Provide the [x, y] coordinate of the cell's center where the given text is located.  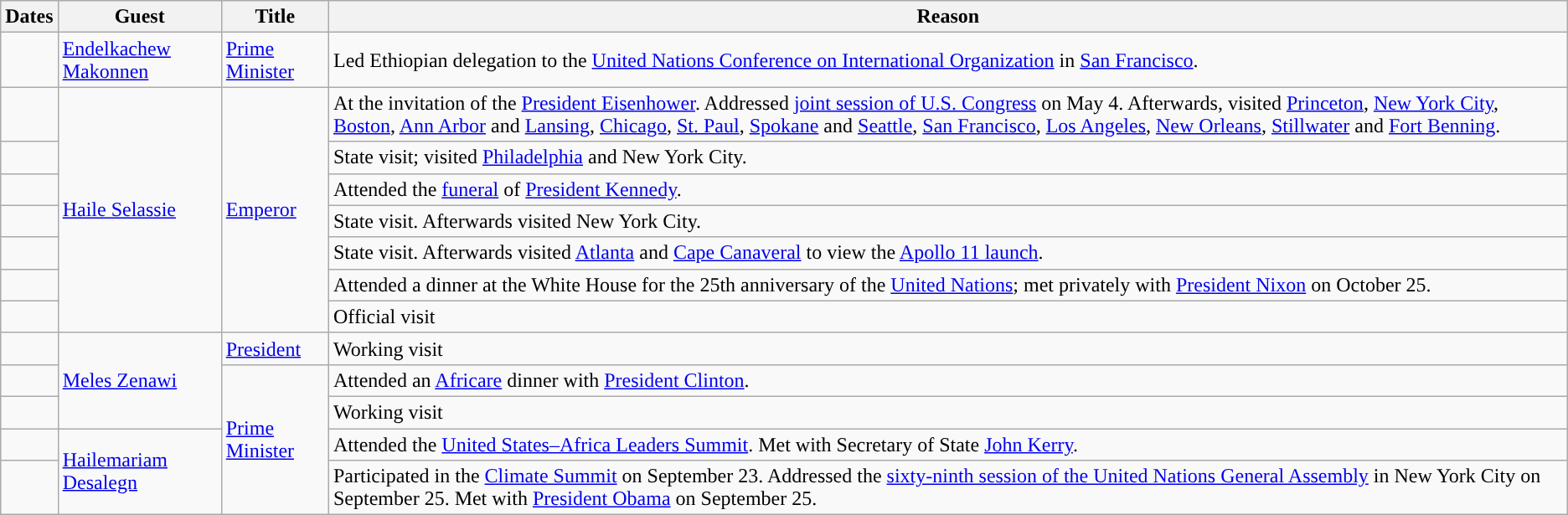
Reason [948, 17]
Official visit [948, 317]
Attended a dinner at the White House for the 25th anniversary of the United Nations; met privately with President Nixon on October 25. [948, 285]
State visit. Afterwards visited New York City. [948, 221]
Title [275, 17]
State visit; visited Philadelphia and New York City. [948, 157]
Guest [139, 17]
Hailemariam Desalegn [139, 472]
Attended an Africare dinner with President Clinton. [948, 380]
Haile Selassie [139, 209]
Endelkachew Makonnen [139, 60]
Dates [29, 17]
State visit. Afterwards visited Atlanta and Cape Canaveral to view the Apollo 11 launch. [948, 253]
Attended the funeral of President Kennedy. [948, 189]
Emperor [275, 209]
President [275, 348]
Led Ethiopian delegation to the United Nations Conference on International Organization in San Francisco. [948, 60]
Meles Zenawi [139, 380]
Attended the United States–Africa Leaders Summit. Met with Secretary of State John Kerry. [948, 445]
